Find where the given text appears and provide that cell's center as [x, y] coordinate. 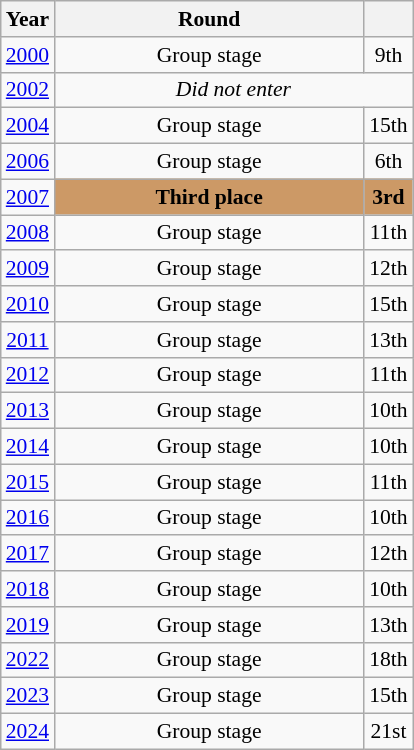
2019 [28, 625]
2000 [28, 55]
2024 [28, 732]
Round [209, 19]
2016 [28, 518]
6th [388, 162]
2018 [28, 589]
2007 [28, 197]
2012 [28, 375]
2014 [28, 447]
2010 [28, 304]
2009 [28, 269]
3rd [388, 197]
2015 [28, 482]
18th [388, 660]
9th [388, 55]
Did not enter [234, 90]
21st [388, 732]
2022 [28, 660]
2011 [28, 340]
Year [28, 19]
2017 [28, 554]
2006 [28, 162]
Third place [209, 197]
2013 [28, 411]
2023 [28, 696]
2002 [28, 90]
2008 [28, 233]
2004 [28, 126]
